Identify which cell holds the provided text, then report its (x, y) central coordinate. 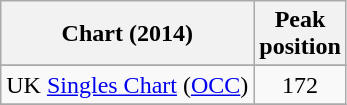
UK Singles Chart (OCC) (128, 85)
Peakposition (300, 34)
Chart (2014) (128, 34)
172 (300, 85)
